Locate the cell with the specified text and output its [x, y] center coordinate. 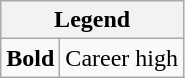
Legend [92, 20]
Career high [122, 58]
Bold [30, 58]
